For the text-containing cell, return its midpoint in [x, y] coordinate format. 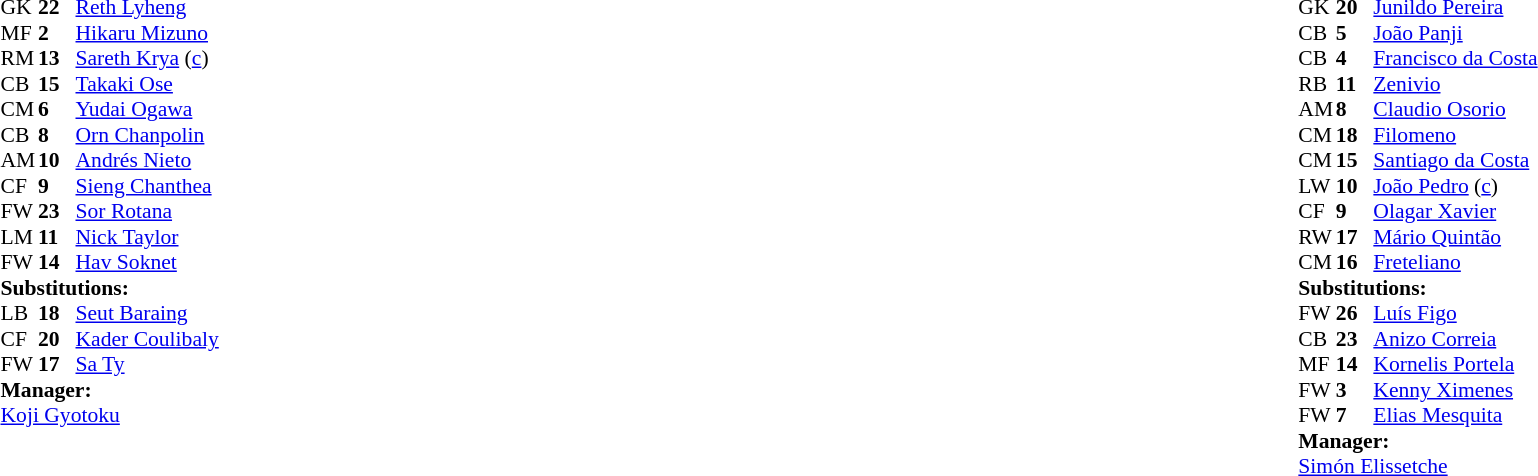
Zenivio [1455, 84]
João Pedro (c) [1455, 186]
RM [19, 59]
Takaki Ose [148, 84]
Olagar Xavier [1455, 211]
Filomeno [1455, 135]
LB [19, 313]
Hikaru Mizuno [148, 33]
Sa Ty [148, 365]
5 [1355, 33]
Andrés Nieto [148, 161]
Kornelis Portela [1455, 365]
RB [1317, 84]
Sareth Krya (c) [148, 59]
Freteliano [1455, 263]
Kader Coulibaly [148, 339]
LW [1317, 186]
Sor Rotana [148, 211]
Sieng Chanthea [148, 186]
Mário Quintão [1455, 237]
Kenny Ximenes [1455, 390]
Francisco da Costa [1455, 59]
LM [19, 237]
João Panji [1455, 33]
3 [1355, 390]
Nick Taylor [148, 237]
Santiago da Costa [1455, 161]
26 [1355, 313]
2 [57, 33]
Anizo Correia [1455, 339]
Claudio Osorio [1455, 109]
7 [1355, 415]
Elias Mesquita [1455, 415]
Hav Soknet [148, 263]
4 [1355, 59]
6 [57, 109]
Yudai Ogawa [148, 109]
20 [57, 339]
Seut Baraing [148, 313]
Koji Gyotoku [109, 415]
16 [1355, 263]
Orn Chanpolin [148, 135]
13 [57, 59]
Luís Figo [1455, 313]
RW [1317, 237]
